From the cell containing the given text, extract its center point as (X, Y) coordinate. 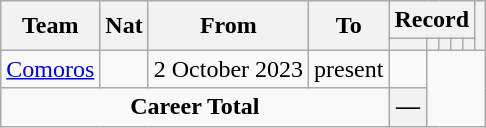
Team (50, 26)
Nat (124, 26)
Record (432, 20)
present (349, 69)
To (349, 26)
Career Total (195, 107)
From (228, 26)
— (408, 107)
Comoros (50, 69)
2 October 2023 (228, 69)
